Return [x, y] of the center of cell containing provided text 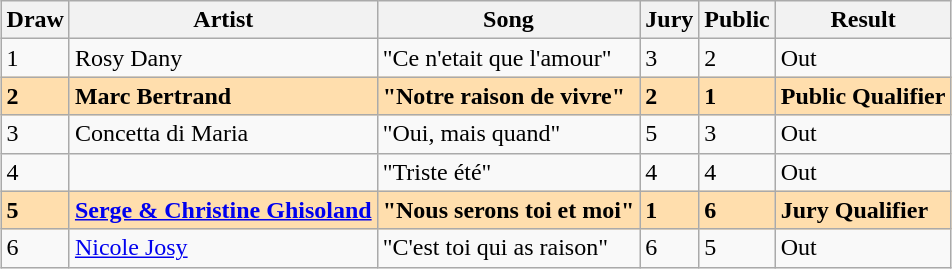
Rosy Dany [223, 58]
Marc Bertrand [223, 96]
"Notre raison de vivre" [508, 96]
"Ce n'etait que l'amour" [508, 58]
"Oui, mais quand" [508, 134]
"Nous serons toi et moi" [508, 210]
Public Qualifier [863, 96]
"Triste été" [508, 172]
Jury Qualifier [863, 210]
Jury [670, 20]
Concetta di Maria [223, 134]
Result [863, 20]
Draw [35, 20]
Nicole Josy [223, 248]
Serge & Christine Ghisoland [223, 210]
Song [508, 20]
Artist [223, 20]
"C'est toi qui as raison" [508, 248]
Public [737, 20]
